Search for the cell housing the specified text and yield its [x, y] center coordinate. 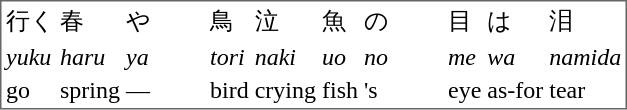
me [464, 57]
crying [285, 90]
— [138, 90]
yuku [30, 57]
fish [340, 90]
spring [90, 90]
bird [229, 90]
行く [30, 21]
目 [464, 21]
uo [340, 57]
's [376, 90]
eye [464, 90]
tear [586, 90]
naki [285, 57]
春 [90, 21]
wa [516, 57]
as-for [516, 90]
go [30, 90]
は [516, 21]
no [376, 57]
泪 [586, 21]
tori [229, 57]
や [138, 21]
namida [586, 57]
泣 [285, 21]
haru [90, 57]
鳥 [229, 21]
ya [138, 57]
魚 [340, 21]
の [376, 21]
